Output the [x, y] coordinate of the center of the cell containing the given text.  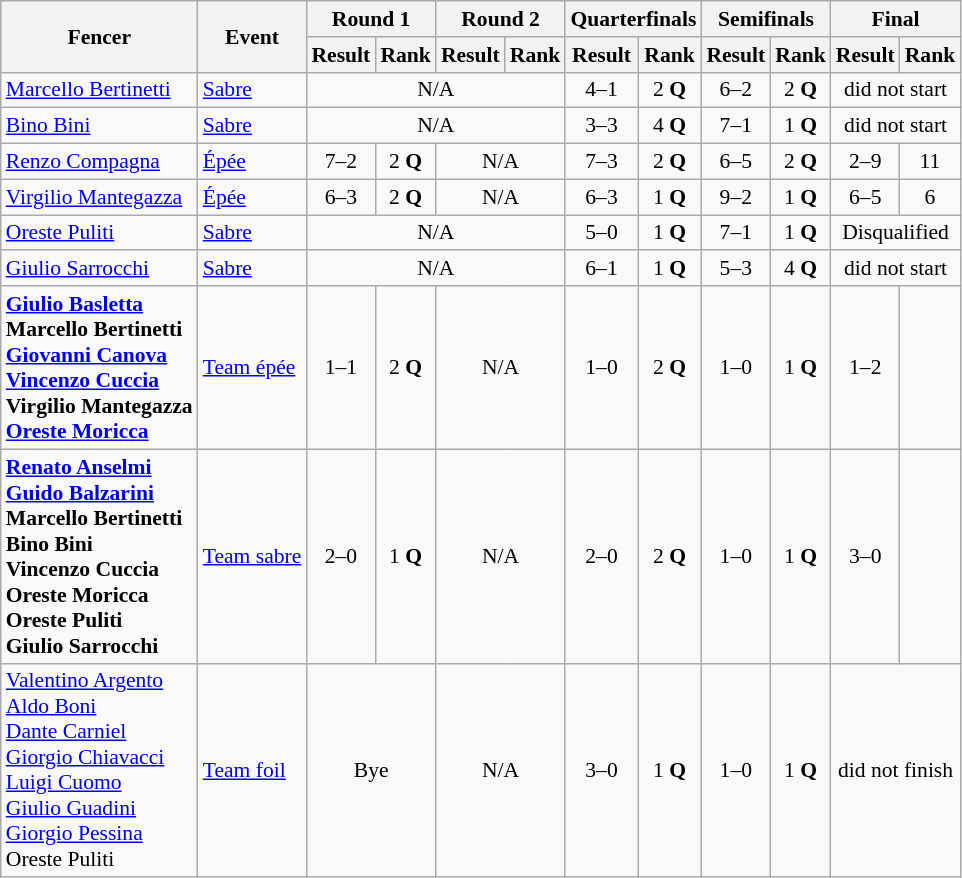
Giulio Basletta Marcello Bertinetti Giovanni Canova Vincenzo Cuccia Virgilio Mantegazza Oreste Moricca [100, 368]
5–0 [601, 233]
6–1 [601, 269]
Event [252, 36]
Bye [370, 770]
Team foil [252, 770]
1–1 [340, 368]
11 [930, 162]
Virgilio Mantegazza [100, 197]
6–2 [736, 90]
5–3 [736, 269]
Team sabre [252, 556]
Disqualified [896, 233]
Fencer [100, 36]
Renzo Compagna [100, 162]
Giulio Sarrocchi [100, 269]
Valentino Argento Aldo Boni Dante Carniel Giorgio Chiavacci Luigi Cuomo Giulio Guadini Giorgio Pessina Oreste Puliti [100, 770]
7–3 [601, 162]
Marcello Bertinetti [100, 90]
Bino Bini [100, 126]
Round 2 [500, 19]
did not finish [896, 770]
3–3 [601, 126]
4–1 [601, 90]
Renato Anselmi Guido Balzarini Marcello Bertinetti Bino Bini Vincenzo Cuccia Oreste Moricca Oreste Puliti Giulio Sarrocchi [100, 556]
Round 1 [370, 19]
7–2 [340, 162]
Oreste Puliti [100, 233]
Semifinals [766, 19]
1–2 [866, 368]
2–9 [866, 162]
Final [896, 19]
6 [930, 197]
Team épée [252, 368]
Quarterfinals [633, 19]
9–2 [736, 197]
